Output the (X, Y) coordinate of the center of the cell containing the given text.  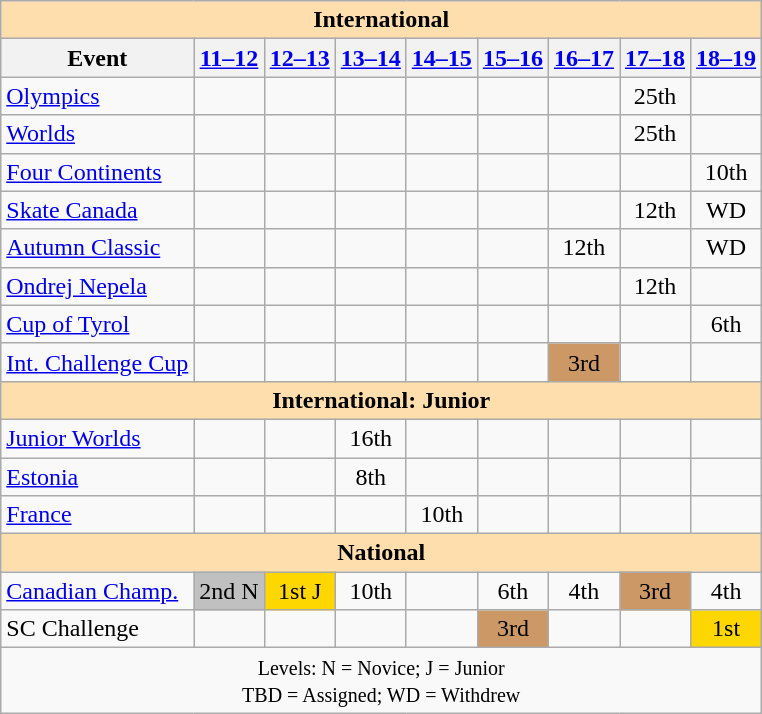
Autumn Classic (98, 248)
16th (370, 438)
18–19 (726, 58)
Estonia (98, 477)
1st J (300, 591)
16–17 (584, 58)
Skate Canada (98, 210)
France (98, 515)
Ondrej Nepela (98, 286)
11–12 (229, 58)
Cup of Tyrol (98, 324)
1st (726, 629)
Junior Worlds (98, 438)
Int. Challenge Cup (98, 362)
Canadian Champ. (98, 591)
Event (98, 58)
Worlds (98, 134)
Levels: N = Novice; J = Junior TBD = Assigned; WD = Withdrew (382, 680)
2nd N (229, 591)
Four Continents (98, 172)
International (382, 20)
12–13 (300, 58)
SC Challenge (98, 629)
International: Junior (382, 400)
17–18 (656, 58)
National (382, 553)
15–16 (512, 58)
14–15 (442, 58)
Olympics (98, 96)
13–14 (370, 58)
8th (370, 477)
